From the cell containing the given text, extract its center point as [X, Y] coordinate. 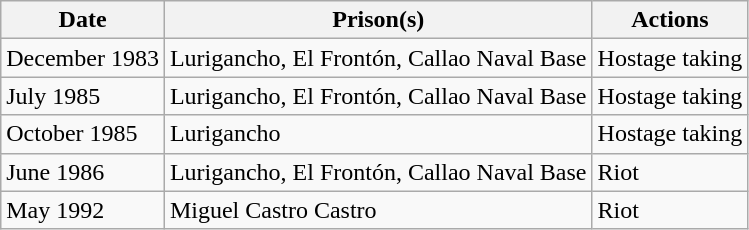
Actions [670, 20]
June 1986 [83, 172]
Date [83, 20]
May 1992 [83, 210]
Prison(s) [378, 20]
October 1985 [83, 134]
Miguel Castro Castro [378, 210]
December 1983 [83, 58]
Lurigancho [378, 134]
July 1985 [83, 96]
